Locate the cell with the specified text and output its (x, y) center coordinate. 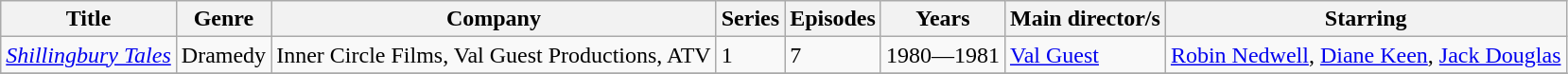
Years (942, 19)
1980—1981 (942, 55)
Robin Nedwell, Diane Keen, Jack Douglas (1366, 55)
Val Guest (1085, 55)
Series (750, 19)
Inner Circle Films, Val Guest Productions, ATV (494, 55)
7 (833, 55)
Episodes (833, 19)
Title (89, 19)
1 (750, 55)
Company (494, 19)
Shillingbury Tales (89, 55)
Starring (1366, 19)
Genre (223, 19)
Main director/s (1085, 19)
Dramedy (223, 55)
